Scan for the cell matching the given text and deliver its (x, y) coordinate at center. 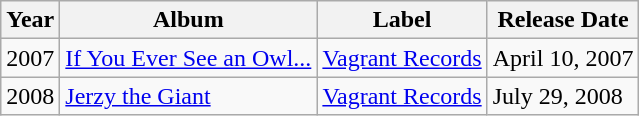
Label (402, 20)
2008 (30, 96)
Jerzy the Giant (188, 96)
Year (30, 20)
July 29, 2008 (563, 96)
Album (188, 20)
If You Ever See an Owl... (188, 58)
Release Date (563, 20)
April 10, 2007 (563, 58)
2007 (30, 58)
